Provide the [x, y] coordinate of the cell's center where the given text is located.  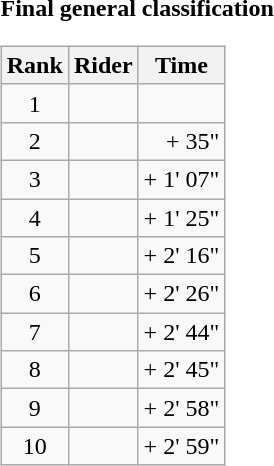
+ 2' 59" [182, 446]
+ 2' 58" [182, 408]
10 [34, 446]
Rank [34, 65]
Time [182, 65]
+ 1' 07" [182, 179]
+ 2' 16" [182, 256]
Rider [103, 65]
+ 2' 44" [182, 332]
1 [34, 103]
2 [34, 141]
3 [34, 179]
+ 1' 25" [182, 217]
+ 2' 26" [182, 294]
7 [34, 332]
9 [34, 408]
+ 35" [182, 141]
8 [34, 370]
+ 2' 45" [182, 370]
5 [34, 256]
4 [34, 217]
6 [34, 294]
